Capture the cell that displays the provided text and extract its (X, Y) central coordinate. 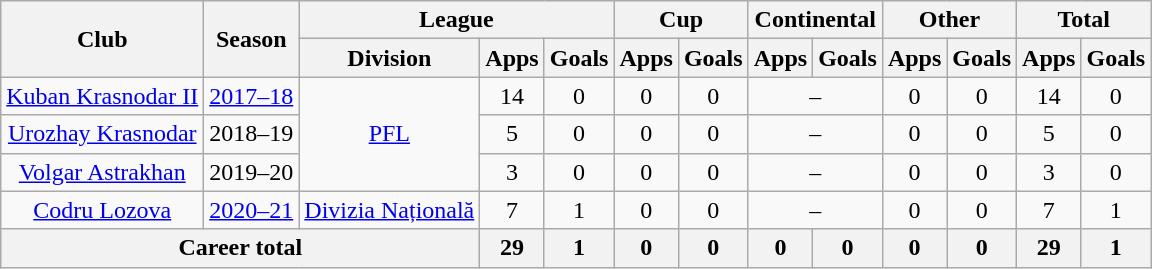
Volgar Astrakhan (102, 172)
Kuban Krasnodar II (102, 96)
Total (1084, 20)
Other (949, 20)
2017–18 (252, 96)
Urozhay Krasnodar (102, 134)
Divizia Națională (390, 210)
Career total (240, 248)
League (456, 20)
Cup (681, 20)
Division (390, 58)
Continental (815, 20)
2020–21 (252, 210)
2019–20 (252, 172)
2018–19 (252, 134)
Season (252, 39)
Club (102, 39)
PFL (390, 134)
Codru Lozova (102, 210)
